For the text-containing cell, return its midpoint in [x, y] coordinate format. 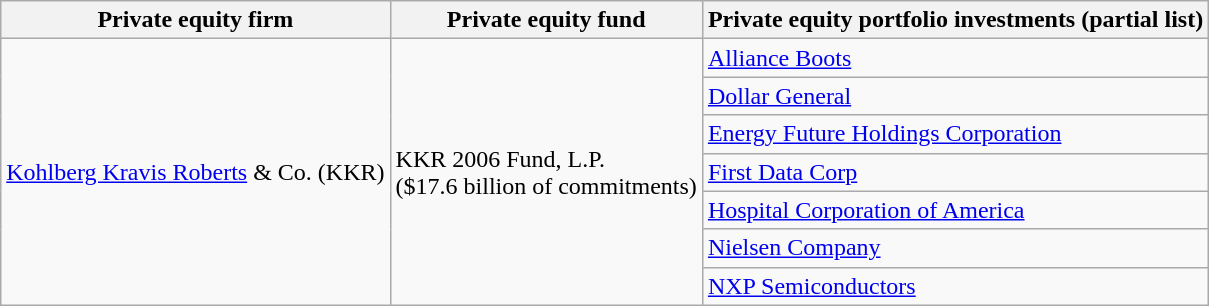
Hospital Corporation of America [955, 210]
NXP Semiconductors [955, 286]
Alliance Boots [955, 58]
Dollar General [955, 96]
Kohlberg Kravis Roberts & Co. (KKR) [196, 172]
Private equity fund [546, 20]
Nielsen Company [955, 248]
Private equity portfolio investments (partial list) [955, 20]
Energy Future Holdings Corporation [955, 134]
KKR 2006 Fund, L.P. ($17.6 billion of commitments) [546, 172]
Private equity firm [196, 20]
First Data Corp [955, 172]
